For the text-containing cell, return its midpoint in [X, Y] coordinate format. 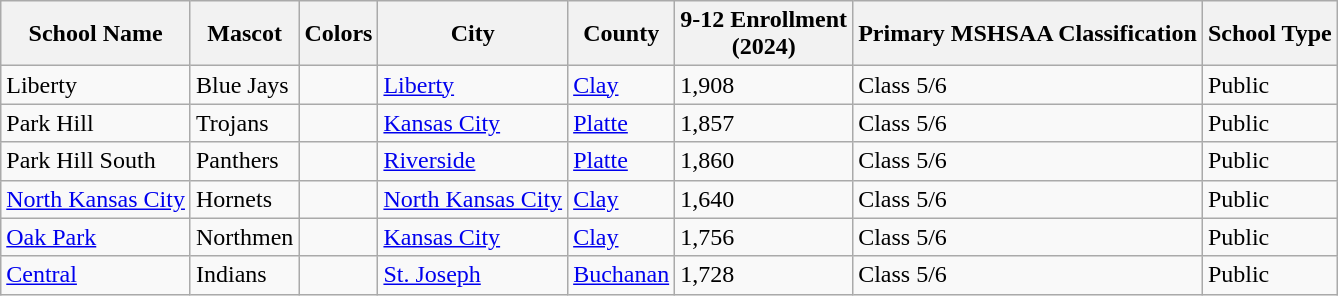
1,640 [764, 199]
School Name [96, 34]
Blue Jays [244, 85]
Indians [244, 275]
Central [96, 275]
Primary MSHSAA Classification [1028, 34]
Trojans [244, 123]
9-12 Enrollment(2024) [764, 34]
1,860 [764, 161]
County [622, 34]
Northmen [244, 237]
1,908 [764, 85]
City [473, 34]
Mascot [244, 34]
1,857 [764, 123]
School Type [1270, 34]
Buchanan [622, 275]
Oak Park [96, 237]
St. Joseph [473, 275]
Park Hill [96, 123]
Riverside [473, 161]
Hornets [244, 199]
Colors [338, 34]
Park Hill South [96, 161]
1,756 [764, 237]
Panthers [244, 161]
1,728 [764, 275]
